Output the [x, y] coordinate of the center of the cell containing the given text.  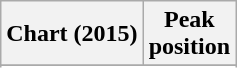
Peakposition [189, 34]
Chart (2015) [72, 34]
